Extract the (X, Y) coordinate from the center of the cell holding the provided text.  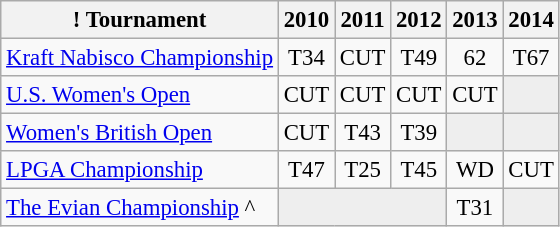
T67 (531, 58)
WD (475, 170)
T31 (475, 208)
62 (475, 58)
T43 (363, 133)
2010 (306, 20)
T25 (363, 170)
T45 (419, 170)
T34 (306, 58)
2013 (475, 20)
T49 (419, 58)
T39 (419, 133)
LPGA Championship (140, 170)
2011 (363, 20)
2014 (531, 20)
2012 (419, 20)
Women's British Open (140, 133)
The Evian Championship ^ (140, 208)
! Tournament (140, 20)
Kraft Nabisco Championship (140, 58)
T47 (306, 170)
U.S. Women's Open (140, 95)
